Return [X, Y] of the center of cell containing provided text 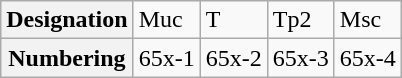
Msc [368, 20]
Numbering [67, 58]
65x-4 [368, 58]
T [234, 20]
Designation [67, 20]
Muc [166, 20]
65x-1 [166, 58]
Tp2 [300, 20]
65x-2 [234, 58]
65x-3 [300, 58]
